Find where the given text appears and provide that cell's center as (X, Y) coordinate. 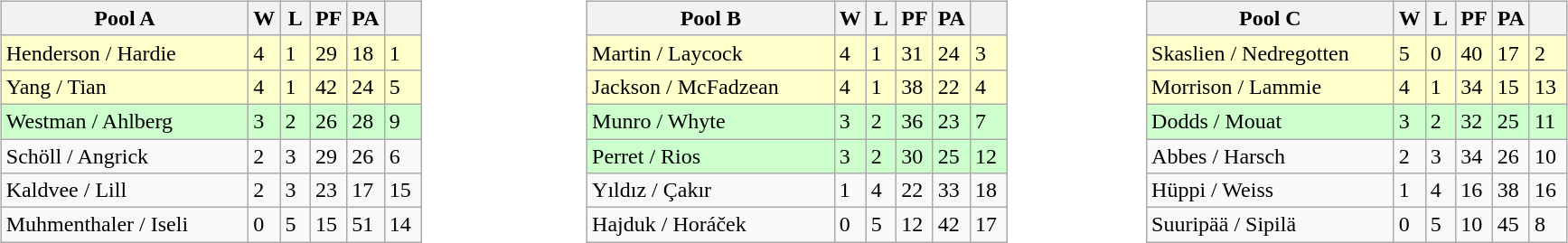
31 (915, 52)
6 (403, 156)
14 (403, 225)
Martin / Laycock (711, 52)
Westman / Ahlberg (125, 121)
Perret / Rios (711, 156)
Kaldvee / Lill (125, 191)
Morrison / Lammie (1271, 87)
Hüppi / Weiss (1271, 191)
28 (365, 121)
Skaslien / Nedregotten (1271, 52)
Abbes / Harsch (1271, 156)
45 (1511, 225)
Munro / Whyte (711, 121)
Schöll / Angrick (125, 156)
32 (1474, 121)
13 (1547, 87)
Pool B (711, 18)
Hajduk / Horáček (711, 225)
9 (403, 121)
Suuripää / Sipilä (1271, 225)
Yıldız / Çakır (711, 191)
Pool C (1271, 18)
51 (365, 225)
Yang / Tian (125, 87)
Jackson / McFadzean (711, 87)
Henderson / Hardie (125, 52)
Muhmenthaler / Iseli (125, 225)
36 (915, 121)
Dodds / Mouat (1271, 121)
7 (989, 121)
33 (951, 191)
11 (1547, 121)
Pool A (125, 18)
40 (1474, 52)
8 (1547, 225)
30 (915, 156)
